Return the (x, y) coordinate for the center point of the cell that contains the specified text.  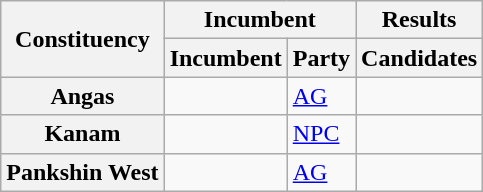
NPC (321, 134)
Angas (82, 96)
Party (321, 58)
Candidates (420, 58)
Kanam (82, 134)
Constituency (82, 39)
Pankshin West (82, 172)
Results (420, 20)
